Extract the (x, y) coordinate from the center of the cell holding the provided text.  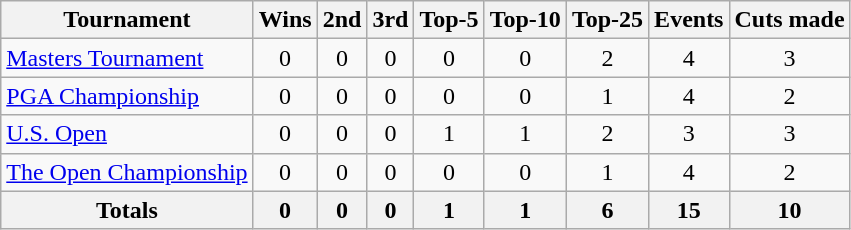
Totals (127, 210)
Events (689, 20)
6 (607, 210)
Top-10 (525, 20)
Cuts made (790, 20)
3rd (390, 20)
The Open Championship (127, 172)
Tournament (127, 20)
U.S. Open (127, 134)
Wins (285, 20)
PGA Championship (127, 96)
Top-5 (449, 20)
15 (689, 210)
2nd (342, 20)
Masters Tournament (127, 58)
Top-25 (607, 20)
10 (790, 210)
